Capture the cell that displays the provided text and extract its [X, Y] central coordinate. 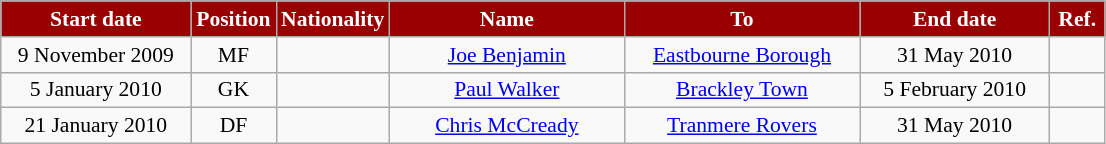
Start date [96, 19]
Joe Benjamin [506, 55]
Eastbourne Borough [742, 55]
5 January 2010 [96, 90]
5 February 2010 [955, 90]
End date [955, 19]
9 November 2009 [96, 55]
Name [506, 19]
Nationality [332, 19]
21 January 2010 [96, 126]
DF [234, 126]
Chris McCready [506, 126]
Ref. [1078, 19]
Tranmere Rovers [742, 126]
Brackley Town [742, 90]
Paul Walker [506, 90]
To [742, 19]
Position [234, 19]
GK [234, 90]
MF [234, 55]
